Pinpoint the cell where the given text exists, returning its (X, Y) midpoint coordinate. 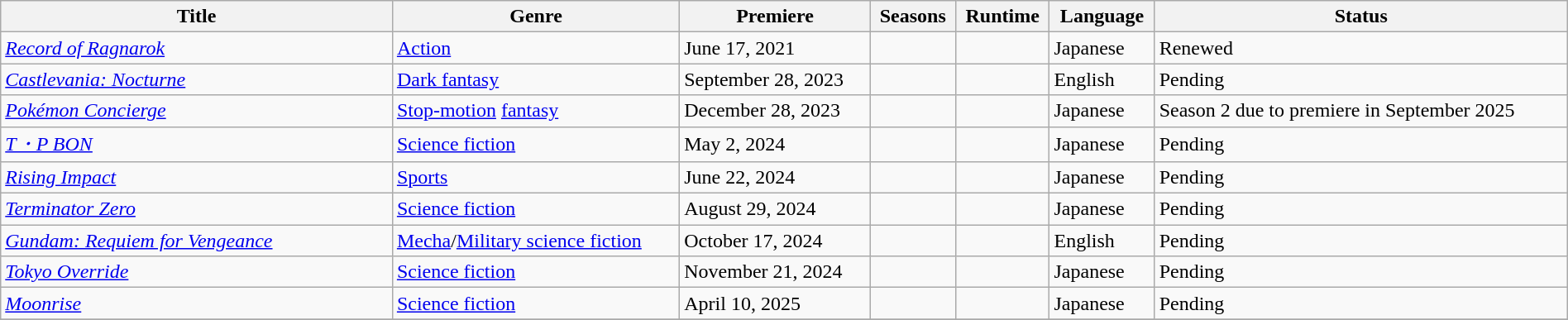
June 17, 2021 (776, 48)
T・P BON (197, 144)
Seasons (913, 17)
Title (197, 17)
November 21, 2024 (776, 272)
Rising Impact (197, 178)
Renewed (1361, 48)
Tokyo Override (197, 272)
April 10, 2025 (776, 303)
May 2, 2024 (776, 144)
Language (1102, 17)
September 28, 2023 (776, 79)
Season 2 due to premiere in September 2025 (1361, 111)
Record of Ragnarok (197, 48)
Status (1361, 17)
Stop-motion fantasy (536, 111)
Action (536, 48)
Runtime (1002, 17)
December 28, 2023 (776, 111)
Dark fantasy (536, 79)
October 17, 2024 (776, 241)
Gundam: Requiem for Vengeance (197, 241)
Genre (536, 17)
Pokémon Concierge (197, 111)
June 22, 2024 (776, 178)
Sports (536, 178)
Terminator Zero (197, 209)
August 29, 2024 (776, 209)
Moonrise (197, 303)
Premiere (776, 17)
Mecha/Military science fiction (536, 241)
Castlevania: Nocturne (197, 79)
